Search for the cell housing the specified text and yield its (X, Y) center coordinate. 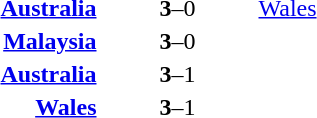
3–1 (178, 74)
3–0 (178, 41)
